Search for the cell housing the specified text and yield its (X, Y) center coordinate. 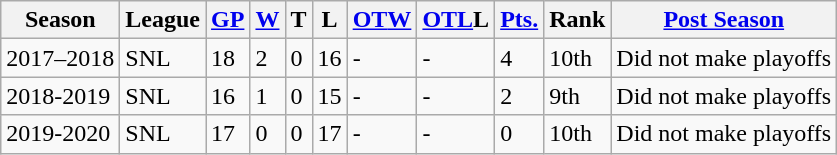
L (330, 20)
4 (520, 58)
OTW (382, 20)
W (268, 20)
2017–2018 (60, 58)
2018-2019 (60, 96)
Pts. (520, 20)
9th (578, 96)
Post Season (724, 20)
GP (228, 20)
2019-2020 (60, 134)
Rank (578, 20)
League (163, 20)
T (298, 20)
1 (268, 96)
15 (330, 96)
18 (228, 58)
Season (60, 20)
OTLL (456, 20)
